Detect which cell encompasses the target text, then output its [x, y] center coordinate. 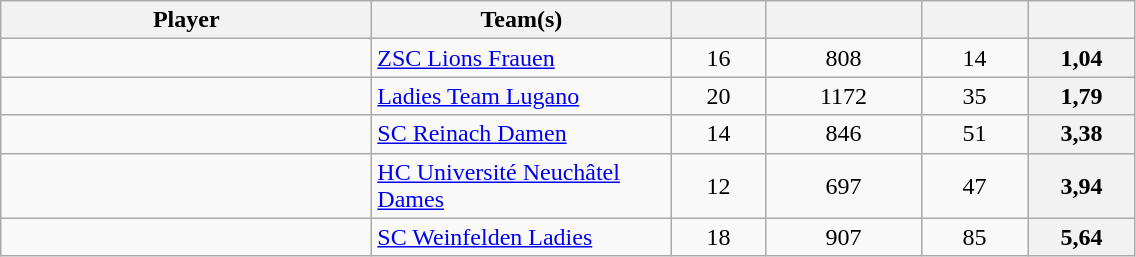
51 [974, 134]
1,04 [1082, 58]
5,64 [1082, 237]
HC Université Neuchâtel Dames [522, 186]
Team(s) [522, 20]
SC Weinfelden Ladies [522, 237]
3,94 [1082, 186]
20 [718, 96]
3,38 [1082, 134]
Player [186, 20]
1,79 [1082, 96]
846 [844, 134]
12 [718, 186]
697 [844, 186]
907 [844, 237]
Ladies Team Lugano [522, 96]
16 [718, 58]
808 [844, 58]
1172 [844, 96]
SC Reinach Damen [522, 134]
85 [974, 237]
35 [974, 96]
ZSC Lions Frauen [522, 58]
47 [974, 186]
18 [718, 237]
